Search for the cell housing the specified text and yield its (X, Y) center coordinate. 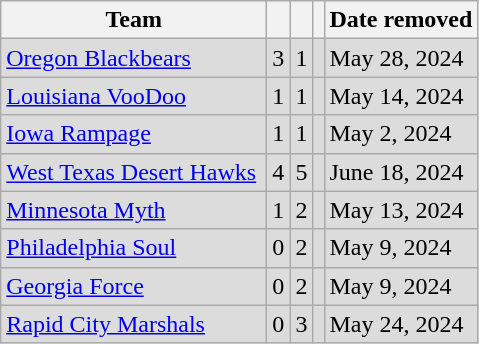
Oregon Blackbears (134, 58)
Minnesota Myth (134, 210)
Rapid City Marshals (134, 324)
May 24, 2024 (401, 324)
Iowa Rampage (134, 134)
May 13, 2024 (401, 210)
May 14, 2024 (401, 96)
Philadelphia Soul (134, 248)
Georgia Force (134, 286)
Louisiana VooDoo (134, 96)
May 28, 2024 (401, 58)
5 (302, 172)
Team (134, 20)
West Texas Desert Hawks (134, 172)
June 18, 2024 (401, 172)
May 2, 2024 (401, 134)
Date removed (401, 20)
4 (278, 172)
